Locate the cell with the specified text and output its (x, y) center coordinate. 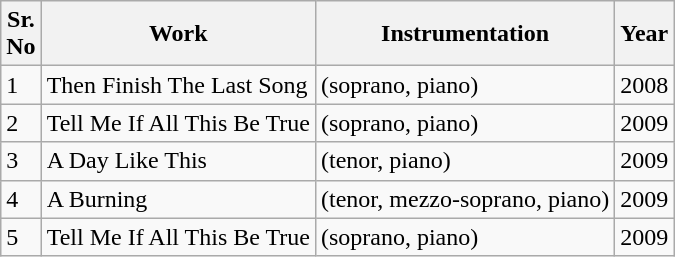
1 (21, 85)
A Burning (178, 199)
Instrumentation (464, 34)
Work (178, 34)
2 (21, 123)
(tenor, mezzo-soprano, piano) (464, 199)
Then Finish The Last Song (178, 85)
4 (21, 199)
3 (21, 161)
5 (21, 237)
A Day Like This (178, 161)
Year (644, 34)
(tenor, piano) (464, 161)
Sr.No (21, 34)
2008 (644, 85)
